For the text-containing cell, return its midpoint in [x, y] coordinate format. 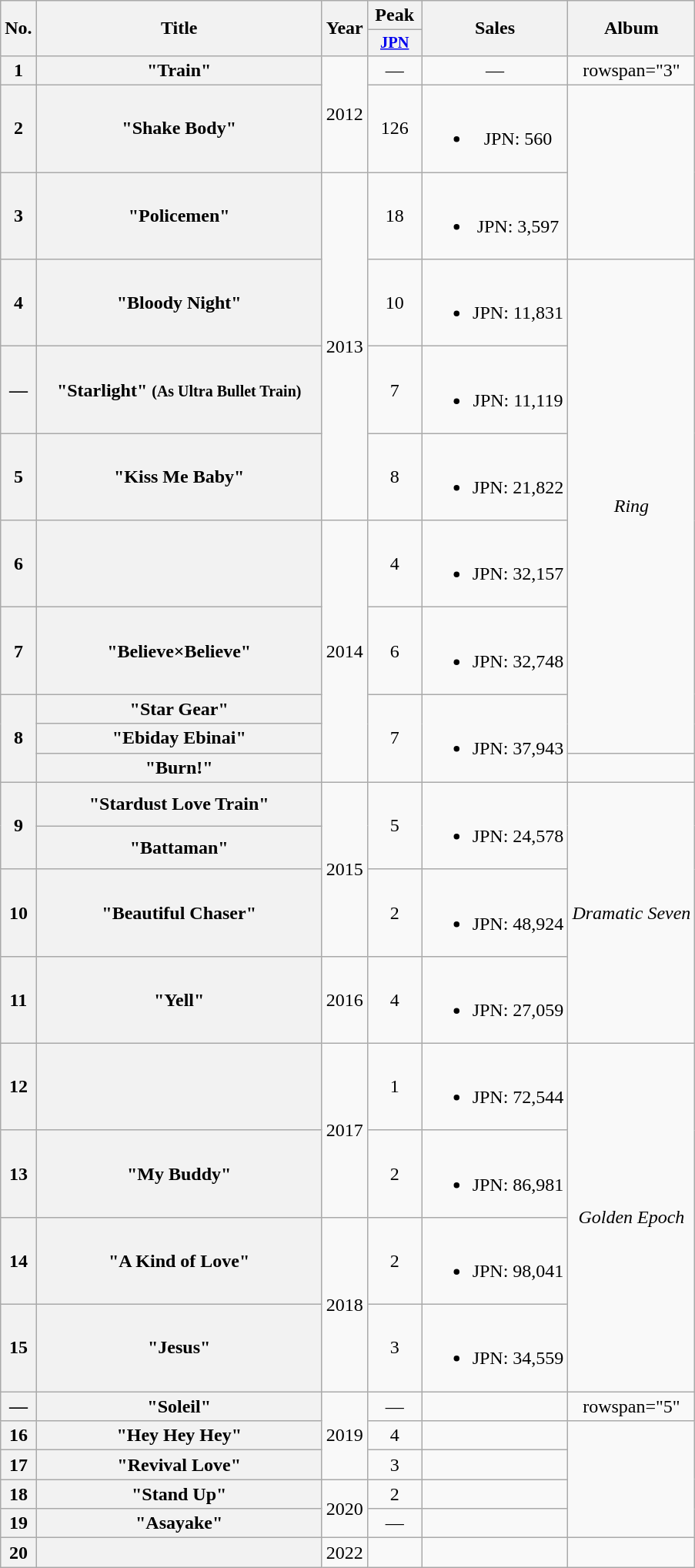
"Shake Body" [179, 129]
"Believe×Believe" [179, 651]
JPN: 37,943 [495, 738]
2019 [345, 1436]
2016 [345, 999]
JPN: 98,041 [495, 1261]
"Stand Up" [179, 1494]
"Starlight" (As Ultra Bullet Train) [179, 389]
"Hey Hey Hey" [179, 1436]
JPN: 72,544 [495, 1087]
"Stardust Love Train" [179, 804]
JPN: 21,822 [495, 477]
Sales [495, 28]
"Revival Love" [179, 1465]
"Jesus" [179, 1349]
2018 [345, 1304]
2015 [345, 869]
19 [18, 1523]
Year [345, 28]
JPN: 11,831 [495, 303]
"Asayake" [179, 1523]
"A Kind of Love" [179, 1261]
126 [394, 129]
9 [18, 825]
JPN: 560 [495, 129]
"Policemen" [179, 216]
11 [18, 999]
"My Buddy" [179, 1173]
JPN: 86,981 [495, 1173]
rowspan="3" [631, 70]
13 [18, 1173]
JPN: 32,748 [495, 651]
JPN: 34,559 [495, 1349]
JPN: 48,924 [495, 913]
"Burn!" [179, 767]
Dramatic Seven [631, 913]
2013 [345, 346]
Title [179, 28]
JPN: 24,578 [495, 825]
JPN: 11,119 [495, 389]
2014 [345, 651]
2012 [345, 114]
"Yell" [179, 999]
12 [18, 1087]
Golden Epoch [631, 1217]
20 [18, 1553]
17 [18, 1465]
"Kiss Me Baby" [179, 477]
15 [18, 1349]
2017 [345, 1130]
JPN [394, 43]
No. [18, 28]
2020 [345, 1509]
Album [631, 28]
rowspan="5" [631, 1406]
JPN: 3,597 [495, 216]
"Battaman" [179, 848]
JPN: 32,157 [495, 563]
JPN: 27,059 [495, 999]
16 [18, 1436]
14 [18, 1261]
Ring [631, 507]
"Bloody Night" [179, 303]
"Soleil" [179, 1406]
Peak [394, 15]
"Star Gear" [179, 709]
2022 [345, 1553]
"Train" [179, 70]
"Ebiday Ebinai" [179, 738]
"Beautiful Chaser" [179, 913]
